Output the [x, y] coordinate of the center of the cell containing the given text.  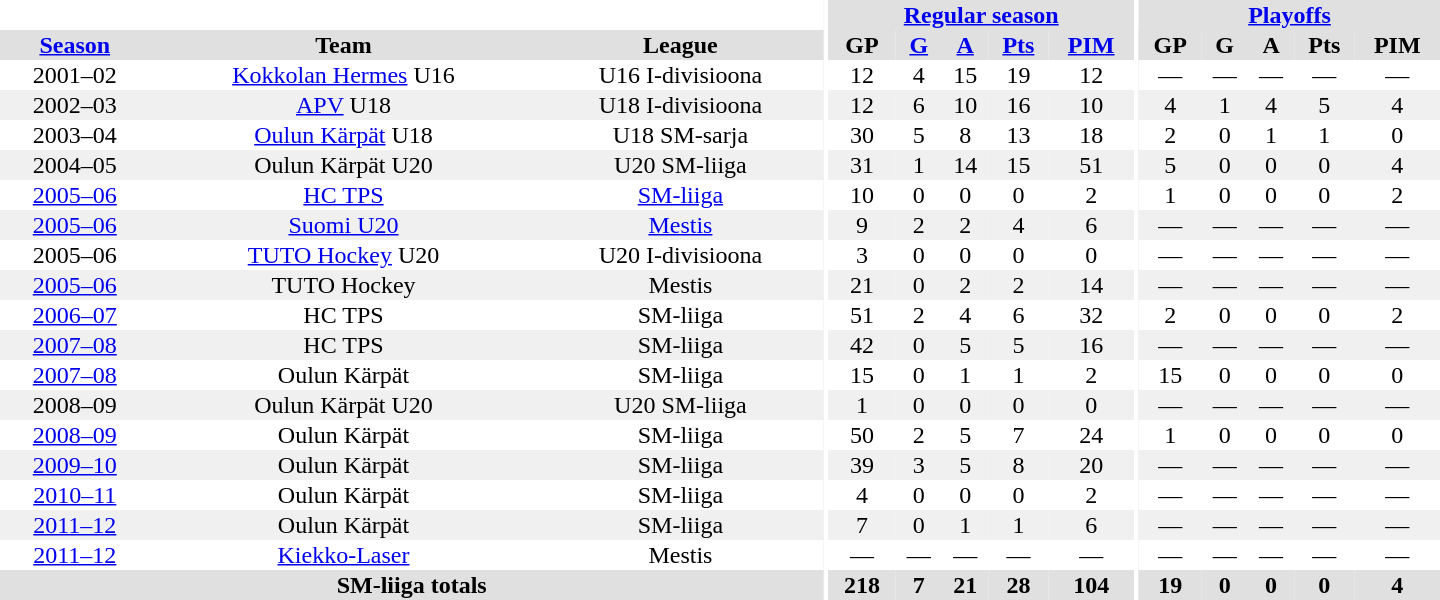
Season [75, 45]
13 [1018, 135]
42 [862, 345]
2001–02 [75, 75]
18 [1090, 135]
9 [862, 225]
39 [862, 465]
Suomi U20 [344, 225]
2009–10 [75, 465]
28 [1018, 585]
104 [1090, 585]
32 [1090, 315]
SM-liiga totals [412, 585]
2003–04 [75, 135]
APV U18 [344, 105]
24 [1090, 435]
2002–03 [75, 105]
2006–07 [75, 315]
30 [862, 135]
League [680, 45]
2004–05 [75, 165]
Kiekko-Laser [344, 555]
U18 I-divisioona [680, 105]
50 [862, 435]
31 [862, 165]
20 [1090, 465]
Regular season [982, 15]
218 [862, 585]
TUTO Hockey U20 [344, 255]
TUTO Hockey [344, 285]
Oulun Kärpät U18 [344, 135]
Playoffs [1290, 15]
U20 I-divisioona [680, 255]
U18 SM-sarja [680, 135]
Team [344, 45]
2010–11 [75, 495]
U16 I-divisioona [680, 75]
Kokkolan Hermes U16 [344, 75]
